Find where the given text appears and provide that cell's center as (X, Y) coordinate. 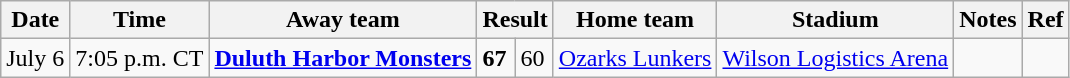
July 6 (36, 58)
Result (515, 20)
Ozarks Lunkers (635, 58)
Wilson Logistics Arena (836, 58)
Ref (1046, 20)
Home team (635, 20)
7:05 p.m. CT (140, 58)
Date (36, 20)
67 (496, 58)
Stadium (836, 20)
60 (534, 58)
Time (140, 20)
Away team (343, 20)
Duluth Harbor Monsters (343, 58)
Notes (988, 20)
